Determine the [X, Y] coordinate at the center of the cell enclosing the given text.  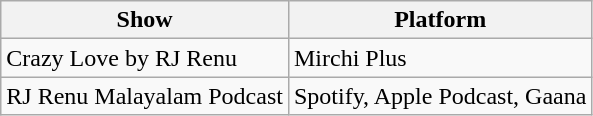
Mirchi Plus [440, 58]
Crazy Love by RJ Renu [145, 58]
Spotify, Apple Podcast, Gaana [440, 96]
RJ Renu Malayalam Podcast [145, 96]
Platform [440, 20]
Show [145, 20]
